For the text-containing cell, return its midpoint in [X, Y] coordinate format. 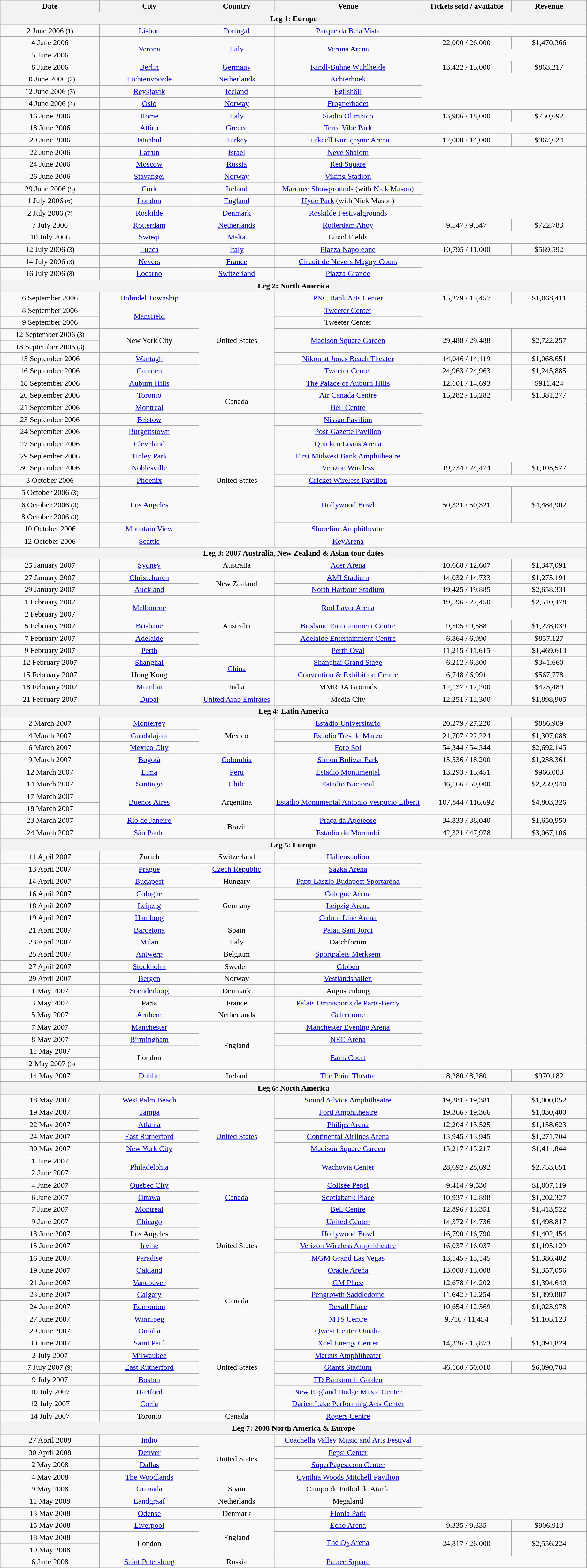
Buenos Aires [149, 802]
4 June 2007 [50, 1185]
PNC Bank Arts Center [348, 298]
The Palace of Auburn Hills [348, 383]
9 May 2008 [50, 1489]
$425,489 [549, 687]
Acer Arena [348, 565]
$2,753,651 [549, 1167]
Birmingham [149, 1039]
Czech Republic [237, 869]
25 April 2007 [50, 954]
Indio [149, 1440]
21 September 2006 [50, 407]
22 May 2007 [50, 1124]
2 July 2006 (7) [50, 213]
$2,658,331 [549, 590]
Tinley Park [149, 456]
12 May 2007 (3) [50, 1064]
Viking Stadion [348, 177]
Sportpaleis Merksem [348, 954]
Philadelphia [149, 1167]
Estadio Monumental Antonio Vespucio Liberti [348, 802]
Milan [149, 942]
2 February 2007 [50, 614]
Istanbul [149, 140]
Philips Arena [348, 1124]
Moscow [149, 164]
12 March 2007 [50, 772]
Melbourne [149, 608]
Venue [348, 6]
Wantagh [149, 359]
50,321 / 50,321 [466, 504]
Mexico City [149, 748]
Stockholm [149, 966]
24 June 2007 [50, 1307]
24,817 / 26,000 [466, 1544]
Datchforum [348, 942]
Saint Paul [149, 1343]
7 February 2007 [50, 638]
Leg 4: Latin America [293, 711]
Iceland [237, 91]
25 January 2007 [50, 565]
Brazil [237, 827]
$1,413,522 [549, 1209]
Rotterdam [149, 225]
Monterrey [149, 723]
Dallas [149, 1465]
$1,105,577 [549, 468]
Sydney [149, 565]
$1,245,885 [549, 371]
Cork [149, 189]
Peru [237, 772]
14 May 2007 [50, 1076]
United Center [348, 1222]
$886,909 [549, 723]
$1,394,640 [549, 1282]
Campo de Futbol de Atarfe [348, 1489]
Leg 5: Europe [293, 845]
8 September 2006 [50, 310]
13,293 / 15,451 [466, 772]
18 May 2008 [50, 1538]
24,963 / 24,963 [466, 371]
$1,347,091 [549, 565]
12,101 / 14,693 [466, 383]
46,160 / 50,010 [466, 1367]
West Palm Beach [149, 1100]
Holmdel Township [149, 298]
Quebec City [149, 1185]
Oracle Arena [348, 1270]
Giants Stadium [348, 1367]
10 July 2006 [50, 237]
$1,402,454 [549, 1234]
14 July 2006 (3) [50, 261]
Continental Airlines Arena [348, 1137]
Cleveland [149, 444]
$906,913 [549, 1526]
Achterhoek [348, 79]
19,596 / 22,450 [466, 602]
$1,469,613 [549, 650]
Rogers Centre [348, 1416]
16 September 2006 [50, 371]
MGM Grand Las Vegas [348, 1258]
16 June 2006 [50, 116]
19,734 / 24,474 [466, 468]
Xcel Energy Center [348, 1343]
Calgary [149, 1294]
Tampa [149, 1112]
$1,068,651 [549, 359]
12 June 2006 (3) [50, 91]
$4,484,902 [549, 504]
12,000 / 14,000 [466, 140]
Marquee Showgrounds (with Nick Mason) [348, 189]
Edmonton [149, 1307]
19 May 2007 [50, 1112]
20,279 / 27,220 [466, 723]
Odense [149, 1513]
Brisbane Entertainment Centre [348, 626]
Qwest Center Omaha [348, 1331]
$1,898,905 [549, 699]
19,366 / 19,366 [466, 1112]
15,282 / 15,282 [466, 395]
18 February 2007 [50, 687]
$1,275,191 [549, 578]
$1,386,402 [549, 1258]
19,425 / 19,885 [466, 590]
The Woodlands [149, 1477]
24 June 2006 [50, 164]
$3,067,106 [549, 833]
11,215 / 11,615 [466, 650]
7 June 2007 [50, 1209]
9 June 2007 [50, 1222]
Hong Kong [149, 675]
14 March 2007 [50, 784]
Swieqi [149, 237]
107,844 / 116,692 [466, 802]
Locarno [149, 274]
Pengrowth Saddledome [348, 1294]
Perth Oval [348, 650]
Rome [149, 116]
Simón Bolívar Park [348, 760]
Shanghai [149, 663]
Soenderborg [149, 991]
18 March 2007 [50, 808]
Rexall Place [348, 1307]
2 July 2007 [50, 1355]
16 June 2007 [50, 1258]
Vestlandshallen [348, 979]
$966,003 [549, 772]
Neve Shalom [348, 152]
8,280 / 8,280 [466, 1076]
12,896 / 13,351 [466, 1209]
Foro Sol [348, 748]
Estadio Nacional [348, 784]
Frognerbadet [348, 103]
Stavanger [149, 177]
Berlin [149, 67]
14,032 / 14,733 [466, 578]
Barcelona [149, 930]
11 May 2007 [50, 1051]
9 July 2007 [50, 1380]
Palace Square [348, 1562]
Chile [237, 784]
GM Place [348, 1282]
Colisée Pepsi [348, 1185]
Leipzig Arena [348, 905]
$911,424 [549, 383]
$2,556,224 [549, 1544]
The O2 Arena [348, 1544]
12 February 2007 [50, 663]
Praça da Apoteose [348, 821]
30 June 2007 [50, 1343]
9,710 / 11,454 [466, 1319]
$1,091,829 [549, 1343]
9 September 2006 [50, 322]
China [237, 669]
8 May 2007 [50, 1039]
29 April 2007 [50, 979]
2 March 2007 [50, 723]
$1,068,411 [549, 298]
Seattle [149, 541]
Christchurch [149, 578]
Prague [149, 869]
$1,278,039 [549, 626]
6 September 2006 [50, 298]
30 April 2008 [50, 1452]
9,335 / 9,335 [466, 1526]
12 October 2006 [50, 541]
Mansfield [149, 316]
30 September 2006 [50, 468]
24 May 2007 [50, 1137]
1 June 2007 [50, 1161]
$567,778 [549, 675]
Atlanta [149, 1124]
14 April 2007 [50, 881]
Mountain View [149, 529]
29 September 2006 [50, 456]
Hamburg [149, 918]
Shoreline Amphitheatre [348, 529]
21 February 2007 [50, 699]
Roskilde Festivalgrounds [348, 213]
3 October 2006 [50, 480]
18 September 2006 [50, 383]
27 June 2007 [50, 1319]
Budapest [149, 881]
Portugal [237, 31]
$1,238,361 [549, 760]
Milwaukee [149, 1355]
$1,023,978 [549, 1307]
10 October 2006 [50, 529]
Guadalajara [149, 735]
$1,202,327 [549, 1197]
Rod Laver Arena [348, 608]
27 April 2008 [50, 1440]
Oslo [149, 103]
$1,158,623 [549, 1124]
6,748 / 6,991 [466, 675]
4 June 2006 [50, 43]
Lichtenvoorde [149, 79]
$750,692 [549, 116]
$1,007,119 [549, 1185]
19 June 2007 [50, 1270]
1 July 2006 (6) [50, 201]
Estadio Universitario [348, 723]
23 September 2006 [50, 420]
Cricket Wireless Pavilion [348, 480]
Burgettstown [149, 432]
10,937 / 12,898 [466, 1197]
Auckland [149, 590]
Dubai [149, 699]
12,678 / 14,202 [466, 1282]
Belgium [237, 954]
Leg 2: North America [293, 286]
$2,510,478 [549, 602]
Gelredome [348, 1015]
54,344 / 54,344 [466, 748]
$967,624 [549, 140]
Malta [237, 237]
14 July 2007 [50, 1416]
1 May 2007 [50, 991]
Fionia Park [348, 1513]
22 June 2006 [50, 152]
9 March 2007 [50, 760]
Darien Lake Performing Arts Center [348, 1404]
Sound Advice Amphitheatre [348, 1100]
10 July 2007 [50, 1392]
27 September 2006 [50, 444]
19 May 2008 [50, 1550]
Stadio Olimpico [348, 116]
Rio de Janeiro [149, 821]
28,692 / 28,692 [466, 1167]
Media City [348, 699]
2 June 2007 [50, 1173]
Globen [348, 966]
KeyArena [348, 541]
Palau Sant Jordi [348, 930]
São Paulo [149, 833]
Red Square [348, 164]
Ottawa [149, 1197]
6,864 / 6,990 [466, 638]
Verizon Wireless [348, 468]
6 June 2008 [50, 1562]
Estadio Monumental [348, 772]
10 June 2006 (2) [50, 79]
13,422 / 15,000 [466, 67]
10,795 / 11,000 [466, 249]
16 July 2006 (8) [50, 274]
12,137 / 12,200 [466, 687]
Hyde Park (with Nick Mason) [348, 201]
$1,105,123 [549, 1319]
$2,722,257 [549, 340]
16,790 / 16,790 [466, 1234]
Bergen [149, 979]
2 May 2008 [50, 1465]
3 May 2007 [50, 1003]
13 April 2007 [50, 869]
Mexico [237, 735]
Corfu [149, 1404]
Leg 1: Europe [293, 19]
Cologne Arena [348, 893]
13 September 2006 (3) [50, 346]
Latrun [149, 152]
Vancouver [149, 1282]
34,833 / 38,040 [466, 821]
Leipzig [149, 905]
Ford Amphitheatre [348, 1112]
8 October 2006 (3) [50, 517]
Piazza Napoleone [348, 249]
14,326 / 15,873 [466, 1343]
14 June 2006 (4) [50, 103]
$6,090,704 [549, 1367]
Bristow [149, 420]
Leg 6: North America [293, 1088]
23 June 2007 [50, 1294]
27 January 2007 [50, 578]
Quicken Loans Arena [348, 444]
Manchester [149, 1027]
23 April 2007 [50, 942]
Luxol Fields [348, 237]
Paris [149, 1003]
24 September 2006 [50, 432]
Irvine [149, 1246]
Verona Arena [348, 49]
13 June 2007 [50, 1234]
5 May 2007 [50, 1015]
Phoenix [149, 480]
Saint Petersburg [149, 1562]
$1,195,129 [549, 1246]
Hallenstadion [348, 857]
Brisbane [149, 626]
18 May 2007 [50, 1100]
12,251 / 12,300 [466, 699]
7 July 2006 [50, 225]
Circuit de Nevers Magny-Cours [348, 261]
46,166 / 50,000 [466, 784]
20 September 2006 [50, 395]
5 June 2006 [50, 55]
Greece [237, 128]
The Point Theatre [348, 1076]
13 May 2008 [50, 1513]
Scotiabank Place [348, 1197]
21 April 2007 [50, 930]
Santiago [149, 784]
Argentina [237, 802]
Colombia [237, 760]
15,217 / 15,217 [466, 1149]
18 April 2007 [50, 905]
13,906 / 18,000 [466, 116]
Landgraaf [149, 1501]
13,945 / 13,945 [466, 1137]
27 April 2007 [50, 966]
29 June 2006 (5) [50, 189]
$1,381,277 [549, 395]
Cynthia Woods Mitchell Pavilion [348, 1477]
$341,660 [549, 663]
15,536 / 18,200 [466, 760]
2 June 2006 (1) [50, 31]
$857,127 [549, 638]
MTS Centre [348, 1319]
Convention & Exhibition Centre [348, 675]
Revenue [549, 6]
7 May 2007 [50, 1027]
Date [50, 6]
First Midwest Bank Amphitheatre [348, 456]
Lima [149, 772]
Augustenborg [348, 991]
Wachovia Center [348, 1167]
Adelaide [149, 638]
Perth [149, 650]
10,668 / 12,607 [466, 565]
Terra Vibe Park [348, 128]
5 February 2007 [50, 626]
Adelaide Entertainment Centre [348, 638]
15 September 2006 [50, 359]
Nissan Pavilion [348, 420]
Noblesville [149, 468]
21 June 2007 [50, 1282]
City [149, 6]
$1,650,950 [549, 821]
12 July 2006 (3) [50, 249]
Omaha [149, 1331]
United Arab Emirates [237, 699]
North Harbour Stadium [348, 590]
13,008 / 13,008 [466, 1270]
Turkcell Kuruçeşme Arena [348, 140]
Lucca [149, 249]
15 May 2008 [50, 1526]
1 February 2007 [50, 602]
Boston [149, 1380]
Shanghai Grand Stage [348, 663]
17 March 2007 [50, 796]
6 March 2007 [50, 748]
$1,399,887 [549, 1294]
Kindl-Bühne Wuhlheide [348, 67]
11 May 2008 [50, 1501]
Sweden [237, 966]
21,707 / 22,224 [466, 735]
15 February 2007 [50, 675]
6,212 / 6,800 [466, 663]
Estadio Tres de Marzo [348, 735]
9,505 / 9,588 [466, 626]
Bogotá [149, 760]
Coachella Valley Music and Arts Festival [348, 1440]
Denver [149, 1452]
Hartford [149, 1392]
$1,271,704 [549, 1137]
20 June 2006 [50, 140]
7 July 2007 (9) [50, 1367]
Granada [149, 1489]
Winnipeg [149, 1319]
Country [237, 6]
Rotterdam Ahoy [348, 225]
AMI Stadium [348, 578]
TD Banknorth Garden [348, 1380]
Manchester Evening Arena [348, 1027]
Oakland [149, 1270]
$1,470,366 [549, 43]
29 June 2007 [50, 1331]
Nikon at Jones Beach Theater [348, 359]
Leg 3: 2007 Australia, New Zealand & Asian tour dates [293, 553]
Pepsi Center [348, 1452]
Air Canada Centre [348, 395]
Auburn Hills [149, 383]
$1,307,088 [549, 735]
22,000 / 26,000 [466, 43]
12 July 2007 [50, 1404]
11,642 / 12,254 [466, 1294]
26 June 2006 [50, 177]
19 April 2007 [50, 918]
14,046 / 14,119 [466, 359]
Megaland [348, 1501]
9 February 2007 [50, 650]
16 April 2007 [50, 893]
Cologne [149, 893]
NEC Arena [348, 1039]
Paradise [149, 1258]
Tickets sold / available [466, 6]
Camden [149, 371]
Arnhem [149, 1015]
$4,803,326 [549, 802]
Reykjavík [149, 91]
8 June 2006 [50, 67]
30 May 2007 [50, 1149]
42,321 / 47,978 [466, 833]
15 June 2007 [50, 1246]
11 April 2007 [50, 857]
Mumbai [149, 687]
New England Dodge Music Center [348, 1392]
12,204 / 13,525 [466, 1124]
12 September 2006 (3) [50, 334]
13,145 / 13,145 [466, 1258]
18 June 2006 [50, 128]
Chicago [149, 1222]
India [237, 687]
Sazka Arena [348, 869]
9,414 / 9,530 [466, 1185]
$1,498,817 [549, 1222]
Egilshöll [348, 91]
15,279 / 15,457 [466, 298]
$1,357,056 [549, 1270]
Verizon Wireless Amphitheatre [348, 1246]
Colour Line Arena [348, 918]
MMRDA Grounds [348, 687]
29,488 / 29,488 [466, 340]
Hungary [237, 881]
9,547 / 9,547 [466, 225]
4 May 2008 [50, 1477]
Palais Omnisports de Paris-Bercy [348, 1003]
24 March 2007 [50, 833]
$569,592 [549, 249]
Estádio do Morumbi [348, 833]
$970,182 [549, 1076]
16,037 / 16,037 [466, 1246]
Papp László Budapest Sportaréna [348, 881]
Dublin [149, 1076]
Israel [237, 152]
4 March 2007 [50, 735]
Echo Arena [348, 1526]
23 March 2007 [50, 821]
$1,030,400 [549, 1112]
19,381 / 19,381 [466, 1100]
Antwerp [149, 954]
Roskilde [149, 213]
Liverpool [149, 1526]
Verona [149, 49]
5 October 2006 (3) [50, 492]
Post-Gazette Pavilion [348, 432]
Attica [149, 128]
Piazza Grande [348, 274]
Lisbon [149, 31]
New Zealand [237, 584]
Earls Court [348, 1057]
6 June 2007 [50, 1197]
Leg 7: 2008 North America & Europe [293, 1428]
$2,692,145 [549, 748]
SuperPages.com Center [348, 1465]
$1,411,844 [549, 1149]
Marcus Amphitheater [348, 1355]
$2,259,940 [549, 784]
Parque da Bela Vista [348, 31]
29 January 2007 [50, 590]
6 October 2006 (3) [50, 504]
Zurich [149, 857]
10,654 / 12,369 [466, 1307]
Nevers [149, 261]
$863,217 [549, 67]
Turkey [237, 140]
$1,000,052 [549, 1100]
$722,783 [549, 225]
14,372 / 14,736 [466, 1222]
